Search for the cell housing the specified text and yield its [x, y] center coordinate. 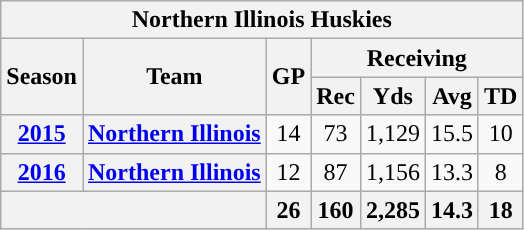
GP [288, 77]
1,129 [392, 134]
Northern Illinois Huskies [262, 20]
2,285 [392, 210]
160 [336, 210]
14.3 [452, 210]
2016 [42, 172]
8 [500, 172]
Team [174, 77]
73 [336, 134]
18 [500, 210]
87 [336, 172]
14 [288, 134]
Yds [392, 96]
13.3 [452, 172]
15.5 [452, 134]
Avg [452, 96]
TD [500, 96]
1,156 [392, 172]
Rec [336, 96]
2015 [42, 134]
Season [42, 77]
12 [288, 172]
Receiving [417, 58]
10 [500, 134]
26 [288, 210]
